Determine the [x, y] coordinate at the center of the cell enclosing the given text.  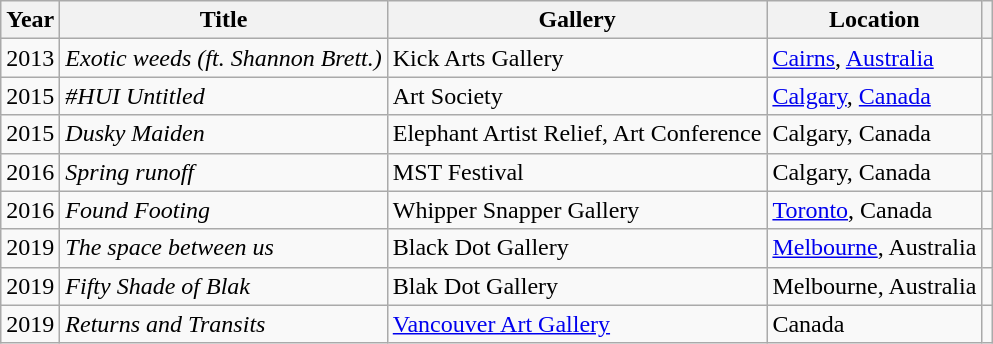
Elephant Artist Relief, Art Conference [577, 134]
The space between us [224, 248]
Vancouver Art Gallery [577, 324]
Whipper Snapper Gallery [577, 210]
#HUI Untitled [224, 96]
Blak Dot Gallery [577, 286]
MST Festival [577, 172]
Art Society [577, 96]
Gallery [577, 20]
Black Dot Gallery [577, 248]
Exotic weeds (ft. Shannon Brett.) [224, 58]
Returns and Transits [224, 324]
Location [874, 20]
Kick Arts Gallery [577, 58]
Cairns, Australia [874, 58]
Fifty Shade of Blak [224, 286]
2013 [30, 58]
Year [30, 20]
Found Footing [224, 210]
Title [224, 20]
Canada [874, 324]
Spring runoff [224, 172]
Dusky Maiden [224, 134]
Toronto, Canada [874, 210]
